Provide the (x, y) coordinate of the cell's center where the given text is located.  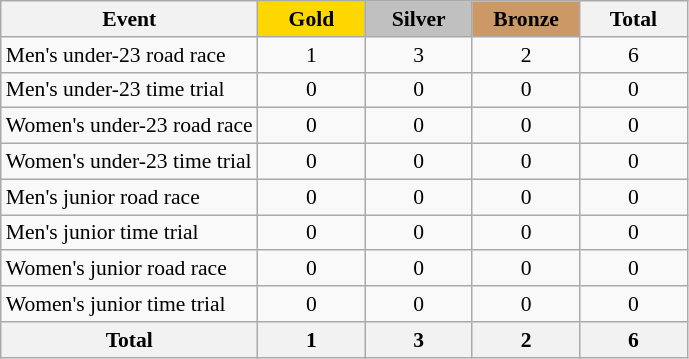
Gold (312, 19)
Women's junior road race (130, 269)
Women's under-23 road race (130, 126)
Women's junior time trial (130, 304)
Men's junior time trial (130, 233)
Men's under-23 road race (130, 55)
Men's junior road race (130, 197)
Silver (418, 19)
Men's under-23 time trial (130, 90)
Bronze (526, 19)
Women's under-23 time trial (130, 162)
Event (130, 19)
